For the text-containing cell, return its midpoint in (X, Y) coordinate format. 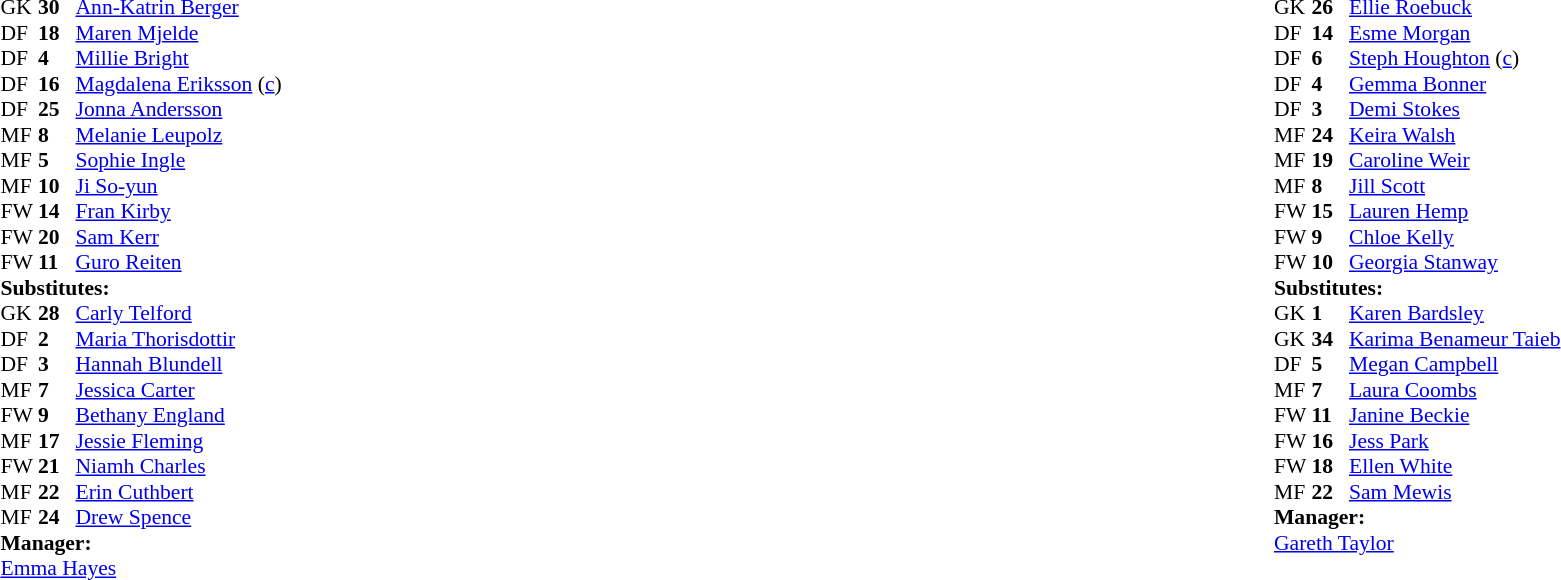
25 (57, 109)
Drew Spence (179, 517)
Gemma Bonner (1454, 84)
1 (1331, 313)
Karen Bardsley (1454, 313)
Gareth Taylor (1417, 543)
Esme Morgan (1454, 33)
Maren Mjelde (179, 33)
Jill Scott (1454, 186)
Karima Benameur Taieb (1454, 339)
Janine Beckie (1454, 415)
Lauren Hemp (1454, 211)
Georgia Stanway (1454, 263)
6 (1331, 59)
Jonna Andersson (179, 109)
2 (57, 339)
Laura Coombs (1454, 390)
Millie Bright (179, 59)
Sam Kerr (179, 237)
Sophie Ingle (179, 161)
Jessie Fleming (179, 441)
Niamh Charles (179, 467)
Maria Thorisdottir (179, 339)
28 (57, 313)
17 (57, 441)
Keira Walsh (1454, 135)
Guro Reiten (179, 263)
Bethany England (179, 415)
Caroline Weir (1454, 161)
Jessica Carter (179, 390)
Ji So-yun (179, 186)
Ellen White (1454, 467)
Fran Kirby (179, 211)
19 (1331, 161)
21 (57, 467)
Demi Stokes (1454, 109)
Melanie Leupolz (179, 135)
Jess Park (1454, 441)
Sam Mewis (1454, 492)
Carly Telford (179, 313)
15 (1331, 211)
Steph Houghton (c) (1454, 59)
Erin Cuthbert (179, 492)
Megan Campbell (1454, 365)
20 (57, 237)
Magdalena Eriksson (c) (179, 84)
Chloe Kelly (1454, 237)
34 (1331, 339)
Hannah Blundell (179, 365)
